Scan for the cell matching the given text and deliver its [X, Y] coordinate at center. 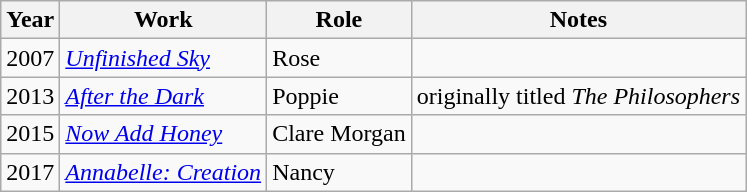
Unfinished Sky [164, 58]
Work [164, 20]
Now Add Honey [164, 134]
Annabelle: Creation [164, 172]
2015 [30, 134]
originally titled The Philosophers [578, 96]
2013 [30, 96]
2017 [30, 172]
Year [30, 20]
2007 [30, 58]
Clare Morgan [340, 134]
Nancy [340, 172]
Poppie [340, 96]
Role [340, 20]
After the Dark [164, 96]
Notes [578, 20]
Rose [340, 58]
